Identify which cell holds the provided text, then report its [X, Y] central coordinate. 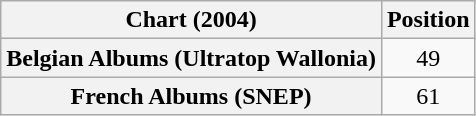
Position [428, 20]
Chart (2004) [192, 20]
49 [428, 58]
61 [428, 96]
Belgian Albums (Ultratop Wallonia) [192, 58]
French Albums (SNEP) [192, 96]
